Locate the cell with the specified text and output its (x, y) center coordinate. 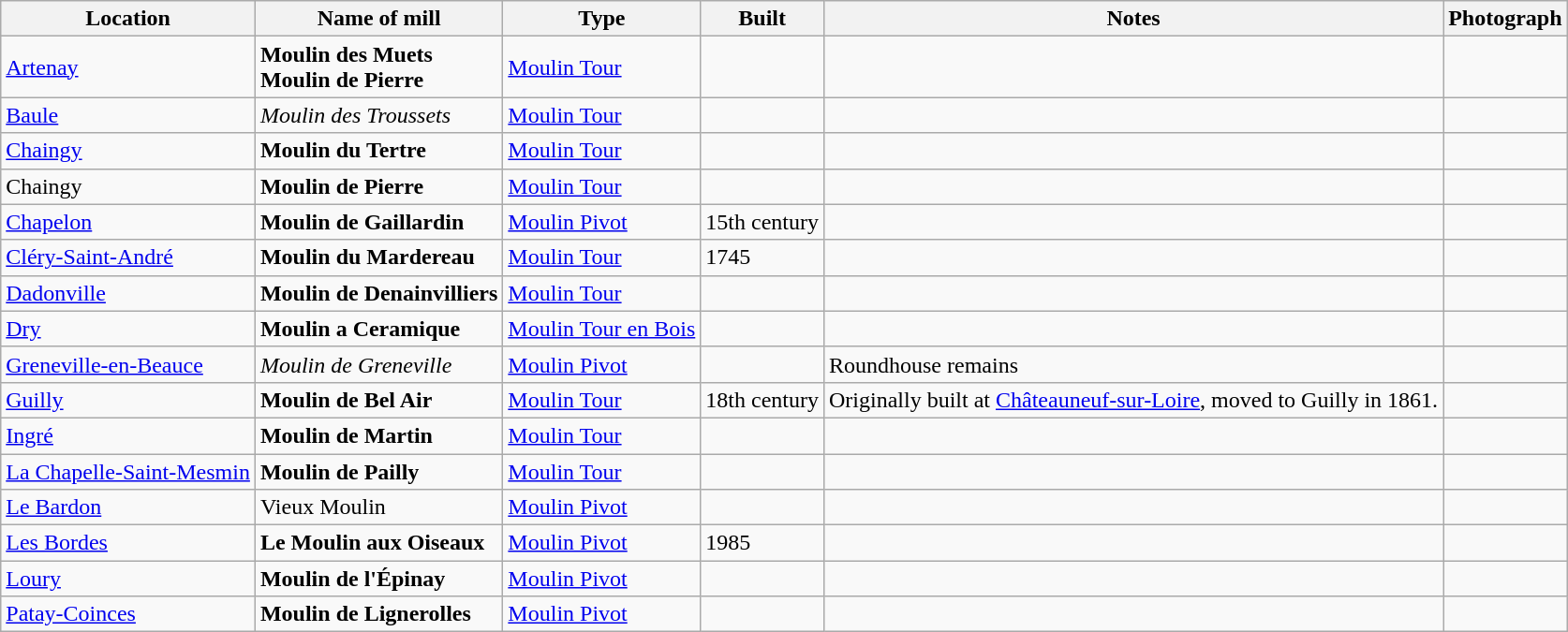
Artenay (128, 67)
Dry (128, 329)
Le Moulin aux Oiseaux (378, 543)
Moulin de Martin (378, 435)
Photograph (1505, 19)
Moulin de Bel Air (378, 400)
Moulin Tour en Bois (601, 329)
18th century (762, 400)
Les Bordes (128, 543)
Moulin des Troussets (378, 115)
Moulin de Lignerolles (378, 614)
Type (601, 19)
Roundhouse remains (1133, 364)
Moulin de Pierre (378, 186)
1745 (762, 257)
15th century (762, 222)
Moulin de Denainvilliers (378, 293)
Moulin de l'Épinay (378, 579)
Moulin des MuetsMoulin de Pierre (378, 67)
Moulin de Gaillardin (378, 222)
Dadonville (128, 293)
Baule (128, 115)
Le Bardon (128, 507)
Moulin de Greneville (378, 364)
Chapelon (128, 222)
Loury (128, 579)
Patay-Coinces (128, 614)
Vieux Moulin (378, 507)
Guilly (128, 400)
Notes (1133, 19)
Moulin du Mardereau (378, 257)
Built (762, 19)
Moulin de Pailly (378, 471)
Moulin du Tertre (378, 151)
Moulin a Ceramique (378, 329)
Location (128, 19)
Name of mill (378, 19)
Greneville-en-Beauce (128, 364)
La Chapelle-Saint-Mesmin (128, 471)
Ingré (128, 435)
Originally built at Châteauneuf-sur-Loire, moved to Guilly in 1861. (1133, 400)
Cléry-Saint-André (128, 257)
1985 (762, 543)
